Identify which cell holds the provided text, then report its (X, Y) central coordinate. 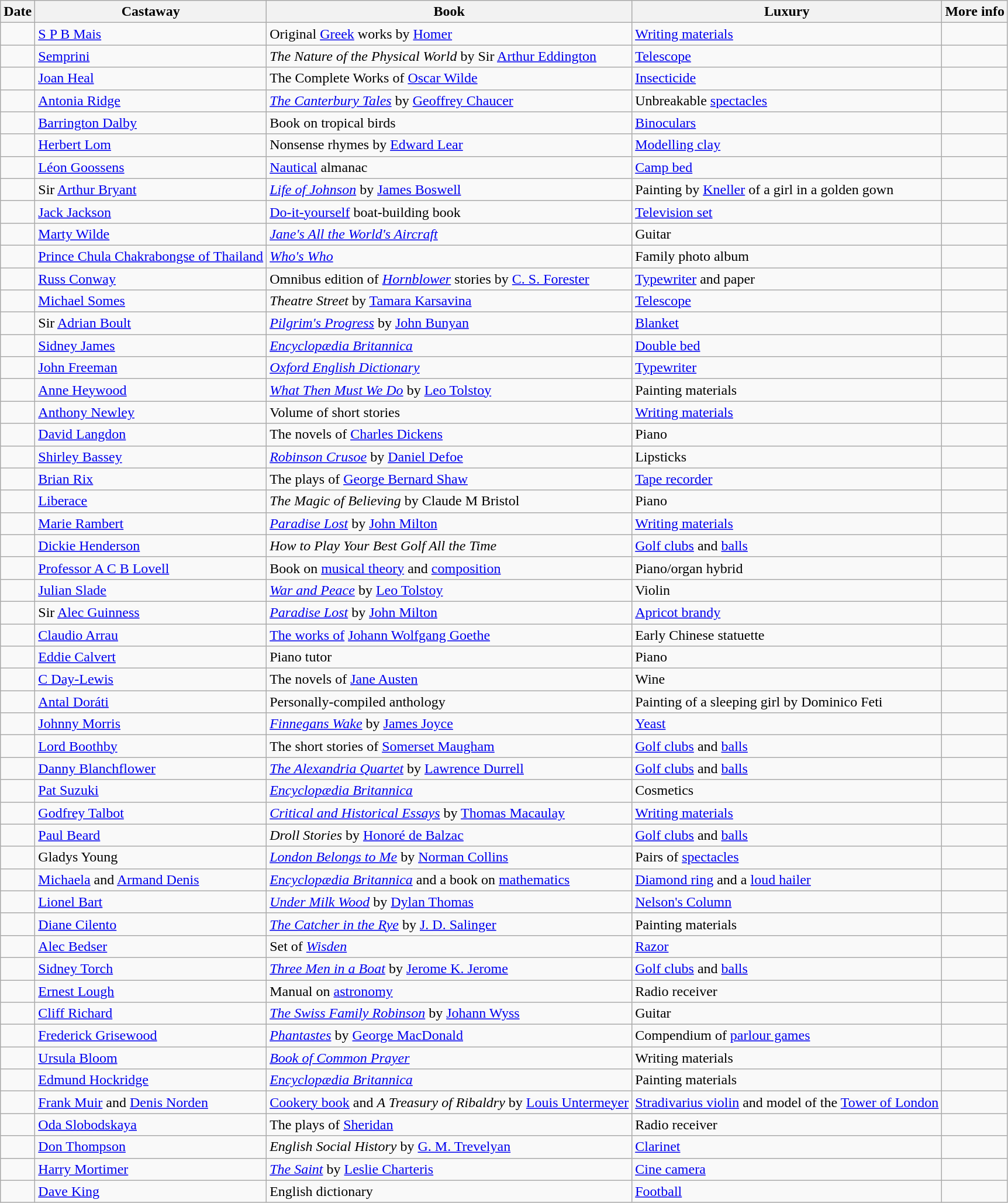
Anne Heywood (151, 390)
Danny Blanchflower (151, 768)
Camp bed (787, 167)
Volume of short stories (449, 412)
Compendium of parlour games (787, 1036)
Pairs of spectacles (787, 857)
Book on tropical birds (449, 123)
Cine camera (787, 1169)
Family photo album (787, 256)
English dictionary (449, 1191)
The Canterbury Tales by Geoffrey Chaucer (449, 101)
Claudio Arrau (151, 635)
Piano/organ hybrid (787, 568)
Lord Boothby (151, 746)
Russ Conway (151, 279)
Pilgrim's Progress by John Bunyan (449, 323)
More info (975, 12)
Lipsticks (787, 457)
The novels of Jane Austen (449, 680)
The Swiss Family Robinson by Johann Wyss (449, 1014)
The Catcher in the Rye by J. D. Salinger (449, 924)
Who's Who (449, 256)
Original Greek works by Homer (449, 34)
War and Peace by Leo Tolstoy (449, 590)
Castaway (151, 12)
Michaela and Armand Denis (151, 880)
Personally-compiled anthology (449, 702)
Diane Cilento (151, 924)
Painting by Kneller of a girl in a golden gown (787, 189)
The Nature of the Physical World by Sir Arthur Eddington (449, 56)
Oxford English Dictionary (449, 368)
Ursula Bloom (151, 1058)
The plays of George Bernard Shaw (449, 479)
Cosmetics (787, 791)
Marie Rambert (151, 523)
Under Milk Wood by Dylan Thomas (449, 902)
Manual on astronomy (449, 991)
Jane's All the World's Aircraft (449, 234)
Paul Beard (151, 835)
Alec Bedser (151, 946)
Don Thompson (151, 1147)
Tape recorder (787, 479)
Encyclopædia Britannica and a book on mathematics (449, 880)
Unbreakable spectacles (787, 101)
The Alexandria Quartet by Lawrence Durrell (449, 768)
Cookery book and A Treasury of Ribaldry by Louis Untermeyer (449, 1102)
Lionel Bart (151, 902)
Diamond ring and a loud hailer (787, 880)
The short stories of Somerset Maugham (449, 746)
Piano tutor (449, 657)
Typewriter and paper (787, 279)
Sidney Torch (151, 968)
Double bed (787, 346)
Edmund Hockridge (151, 1080)
Life of Johnson by James Boswell (449, 189)
What Then Must We Do by Leo Tolstoy (449, 390)
Jack Jackson (151, 212)
Razor (787, 946)
Binoculars (787, 123)
Julian Slade (151, 590)
Stradivarius violin and model of the Tower of London (787, 1102)
Frank Muir and Denis Norden (151, 1102)
Book (449, 12)
Sidney James (151, 346)
Date (18, 12)
Blanket (787, 323)
Book on musical theory and composition (449, 568)
Luxury (787, 12)
Set of Wisden (449, 946)
Early Chinese statuette (787, 635)
London Belongs to Me by Norman Collins (449, 857)
The Complete Works of Oscar Wilde (449, 78)
Apricot brandy (787, 612)
Michael Somes (151, 301)
Football (787, 1191)
The novels of Charles Dickens (449, 435)
Painting of a sleeping girl by Dominico Feti (787, 702)
Marty Wilde (151, 234)
Professor A C B Lovell (151, 568)
Cliff Richard (151, 1014)
Three Men in a Boat by Jerome K. Jerome (449, 968)
Yeast (787, 724)
Joan Heal (151, 78)
Dickie Henderson (151, 546)
Brian Rix (151, 479)
Sir Adrian Boult (151, 323)
The Magic of Believing by Claude M Bristol (449, 501)
Liberace (151, 501)
The plays of Sheridan (449, 1125)
Droll Stories by Honoré de Balzac (449, 835)
Eddie Calvert (151, 657)
Critical and Historical Essays by Thomas Macaulay (449, 813)
Godfrey Talbot (151, 813)
John Freeman (151, 368)
The works of Johann Wolfgang Goethe (449, 635)
Johnny Morris (151, 724)
Wine (787, 680)
Sir Alec Guinness (151, 612)
Gladys Young (151, 857)
S P B Mais (151, 34)
Theatre Street by Tamara Karsavina (449, 301)
Finnegans Wake by James Joyce (449, 724)
Television set (787, 212)
Nautical almanac (449, 167)
Shirley Bassey (151, 457)
Insecticide (787, 78)
Sir Arthur Bryant (151, 189)
The Saint by Leslie Charteris (449, 1169)
Pat Suzuki (151, 791)
Omnibus edition of Hornblower stories by C. S. Forester (449, 279)
Prince Chula Chakrabongse of Thailand (151, 256)
Book of Common Prayer (449, 1058)
Nonsense rhymes by Edward Lear (449, 145)
Typewriter (787, 368)
How to Play Your Best Golf All the Time (449, 546)
Oda Slobodskaya (151, 1125)
Do-it-yourself boat-building book (449, 212)
Harry Mortimer (151, 1169)
Léon Goossens (151, 167)
Modelling clay (787, 145)
Phantastes by George MacDonald (449, 1036)
Barrington Dalby (151, 123)
Frederick Grisewood (151, 1036)
Antal Doráti (151, 702)
Clarinet (787, 1147)
Semprini (151, 56)
Nelson's Column (787, 902)
David Langdon (151, 435)
Robinson Crusoe by Daniel Defoe (449, 457)
Anthony Newley (151, 412)
Herbert Lom (151, 145)
Antonia Ridge (151, 101)
English Social History by G. M. Trevelyan (449, 1147)
Ernest Lough (151, 991)
C Day-Lewis (151, 680)
Violin (787, 590)
Dave King (151, 1191)
